For the text-containing cell, return its midpoint in (X, Y) coordinate format. 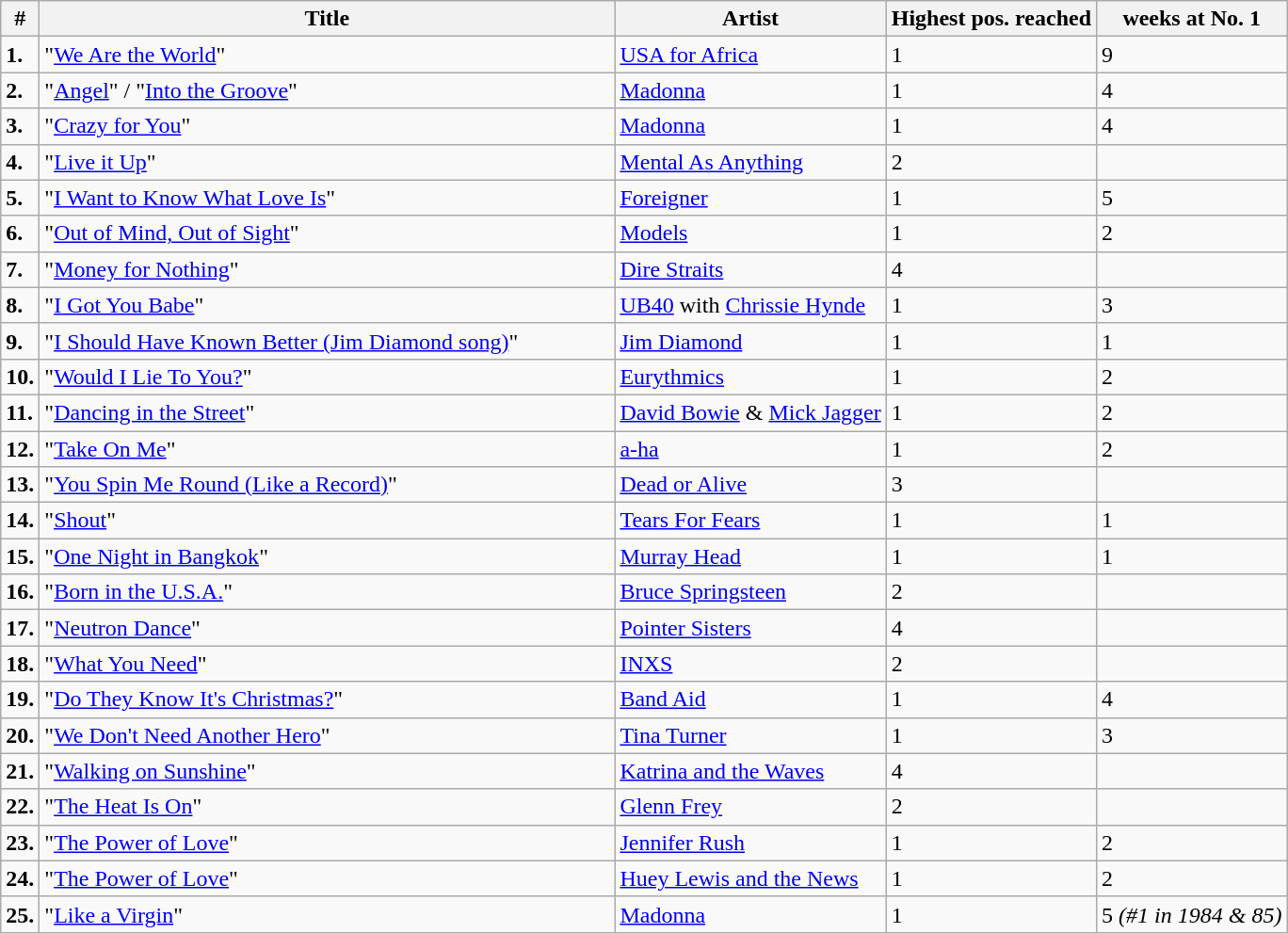
20. (21, 735)
"Angel" / "Into the Groove" (328, 90)
"Born in the U.S.A." (328, 592)
8. (21, 305)
Jennifer Rush (750, 843)
"Money for Nothing" (328, 269)
13. (21, 485)
"One Night in Bangkok" (328, 556)
"Dancing in the Street" (328, 412)
16. (21, 592)
"You Spin Me Round (Like a Record)" (328, 485)
USA for Africa (750, 55)
21. (21, 771)
Murray Head (750, 556)
"Neutron Dance" (328, 628)
"Out of Mind, Out of Sight" (328, 233)
3. (21, 126)
25. (21, 914)
Dead or Alive (750, 485)
5. (21, 198)
"We Are the World" (328, 55)
17. (21, 628)
Band Aid (750, 700)
Glenn Frey (750, 807)
Pointer Sisters (750, 628)
7. (21, 269)
Highest pos. reached (990, 19)
"I Should Have Known Better (Jim Diamond song)" (328, 341)
"Would I Lie To You?" (328, 377)
"Do They Know It's Christmas?" (328, 700)
1. (21, 55)
Artist (750, 19)
David Bowie & Mick Jagger (750, 412)
Dire Straits (750, 269)
23. (21, 843)
"The Heat Is On" (328, 807)
18. (21, 664)
5 (1192, 198)
"What You Need" (328, 664)
Tina Turner (750, 735)
"I Want to Know What Love Is" (328, 198)
weeks at No. 1 (1192, 19)
INXS (750, 664)
Jim Diamond (750, 341)
a-ha (750, 449)
6. (21, 233)
9 (1192, 55)
"Take On Me" (328, 449)
Eurythmics (750, 377)
14. (21, 521)
"We Don't Need Another Hero" (328, 735)
22. (21, 807)
"Live it Up" (328, 162)
"Like a Virgin" (328, 914)
Mental As Anything (750, 162)
24. (21, 878)
12. (21, 449)
Katrina and the Waves (750, 771)
# (21, 19)
11. (21, 412)
Bruce Springsteen (750, 592)
10. (21, 377)
5 (#1 in 1984 & 85) (1192, 914)
4. (21, 162)
"I Got You Babe" (328, 305)
Foreigner (750, 198)
"Walking on Sunshine" (328, 771)
"Crazy for You" (328, 126)
UB40 with Chrissie Hynde (750, 305)
15. (21, 556)
"Shout" (328, 521)
Huey Lewis and the News (750, 878)
Title (328, 19)
Tears For Fears (750, 521)
19. (21, 700)
Models (750, 233)
9. (21, 341)
2. (21, 90)
